Output the (x, y) coordinate of the center of the cell containing the given text.  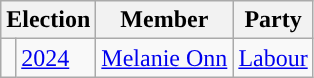
Election (48, 20)
Melanie Onn (164, 58)
2024 (56, 58)
Labour (273, 58)
Party (273, 20)
Member (164, 20)
